From the cell containing the given text, extract its center point as [X, Y] coordinate. 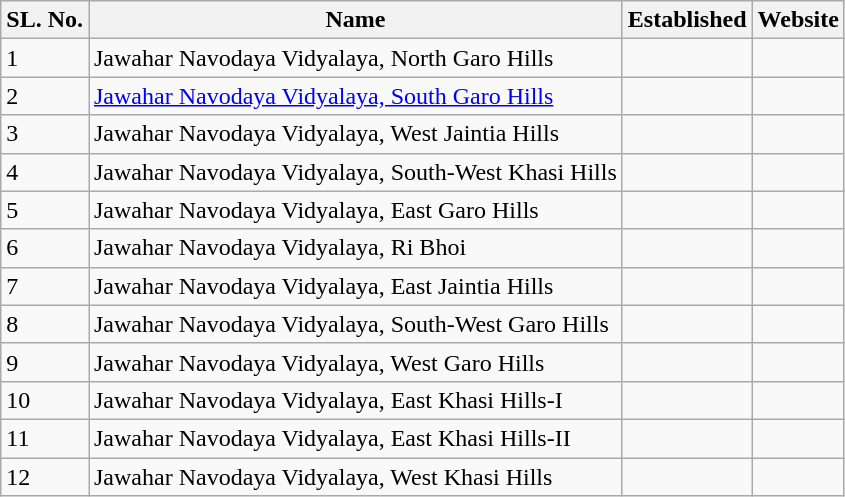
Jawahar Navodaya Vidyalaya, Ri Bhoi [355, 248]
4 [45, 172]
Name [355, 20]
8 [45, 324]
7 [45, 286]
12 [45, 477]
10 [45, 400]
1 [45, 58]
Established [687, 20]
Website [798, 20]
Jawahar Navodaya Vidyalaya, South Garo Hills [355, 96]
Jawahar Navodaya Vidyalaya, West Khasi Hills [355, 477]
Jawahar Navodaya Vidyalaya, East Jaintia Hills [355, 286]
5 [45, 210]
Jawahar Navodaya Vidyalaya, West Jaintia Hills [355, 134]
Jawahar Navodaya Vidyalaya, East Khasi Hills-I [355, 400]
3 [45, 134]
Jawahar Navodaya Vidyalaya, South-West Garo Hills [355, 324]
11 [45, 438]
Jawahar Navodaya Vidyalaya, West Garo Hills [355, 362]
6 [45, 248]
Jawahar Navodaya Vidyalaya, East Khasi Hills-II [355, 438]
Jawahar Navodaya Vidyalaya, East Garo Hills [355, 210]
Jawahar Navodaya Vidyalaya, South-West Khasi Hills [355, 172]
Jawahar Navodaya Vidyalaya, North Garo Hills [355, 58]
SL. No. [45, 20]
2 [45, 96]
9 [45, 362]
